Locate the cell with the specified text and output its (X, Y) center coordinate. 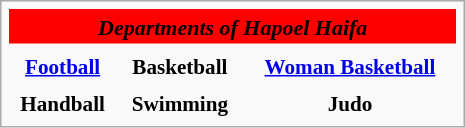
Swimming (180, 104)
Basketball (180, 66)
Departments of Hapoel Haifa (232, 26)
Judo (350, 104)
Woman Basketball (350, 66)
Handball (62, 104)
Football (62, 66)
